Pinpoint the cell where the given text exists, returning its (X, Y) midpoint coordinate. 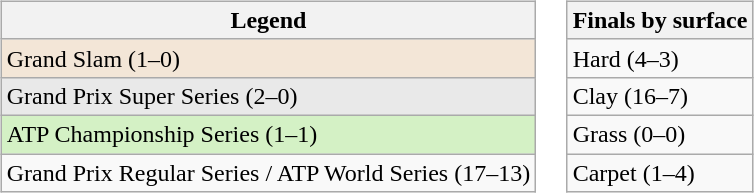
Grass (0–0) (660, 134)
ATP Championship Series (1–1) (268, 134)
Carpet (1–4) (660, 173)
Finals by surface (660, 20)
Grand Prix Regular Series / ATP World Series (17–13) (268, 173)
Grand Slam (1–0) (268, 58)
Legend (268, 20)
Grand Prix Super Series (2–0) (268, 96)
Clay (16–7) (660, 96)
Hard (4–3) (660, 58)
